Identify which cell holds the provided text, then report its (X, Y) central coordinate. 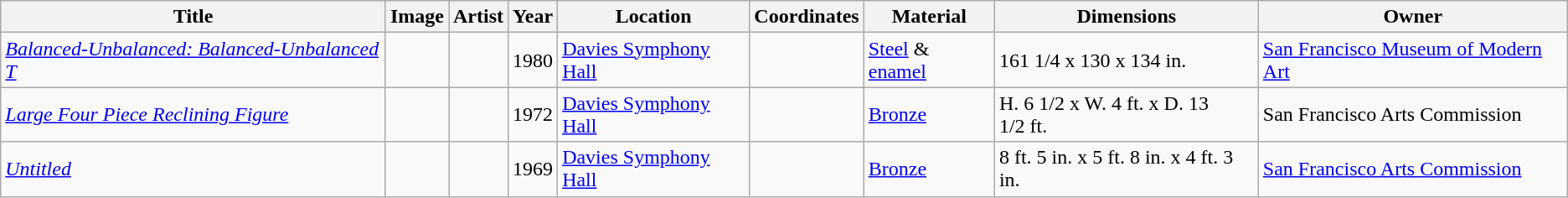
H. 6 1/2 x W. 4 ft. x D. 13 1/2 ft. (1126, 114)
Dimensions (1126, 17)
Year (533, 17)
1972 (533, 114)
Untitled (193, 169)
Owner (1412, 17)
Steel & enamel (929, 60)
Image (417, 17)
Artist (479, 17)
Location (653, 17)
San Francisco Museum of Modern Art (1412, 60)
1969 (533, 169)
Material (929, 17)
Coordinates (807, 17)
Large Four Piece Reclining Figure (193, 114)
161 1/4 x 130 x 134 in. (1126, 60)
1980 (533, 60)
Balanced-Unbalanced: Balanced-Unbalanced T (193, 60)
8 ft. 5 in. x 5 ft. 8 in. x 4 ft. 3 in. (1126, 169)
Title (193, 17)
